Pinpoint the cell where the given text exists, returning its [X, Y] midpoint coordinate. 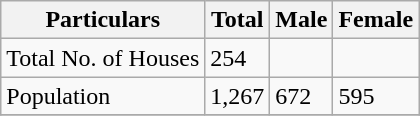
Population [103, 96]
1,267 [238, 96]
Particulars [103, 20]
595 [376, 96]
Male [302, 20]
254 [238, 58]
Female [376, 20]
Total [238, 20]
672 [302, 96]
Total No. of Houses [103, 58]
